Determine the [X, Y] coordinate at the center of the cell enclosing the given text.  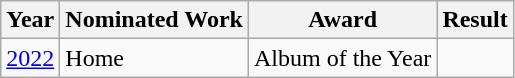
Result [475, 20]
Album of the Year [342, 58]
Nominated Work [154, 20]
Home [154, 58]
2022 [30, 58]
Award [342, 20]
Year [30, 20]
